Detect which cell encompasses the target text, then output its [X, Y] center coordinate. 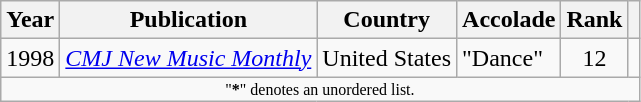
United States [387, 58]
"*" denotes an unordered list. [320, 89]
Rank [594, 20]
Publication [188, 20]
1998 [30, 58]
Accolade [509, 20]
"Dance" [509, 58]
CMJ New Music Monthly [188, 58]
12 [594, 58]
Year [30, 20]
Country [387, 20]
